Output the [x, y] coordinate of the center of the cell containing the given text.  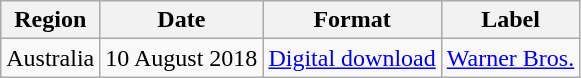
10 August 2018 [182, 58]
Australia [50, 58]
Date [182, 20]
Region [50, 20]
Warner Bros. [510, 58]
Digital download [352, 58]
Format [352, 20]
Label [510, 20]
